Scan for the cell matching the given text and deliver its [X, Y] coordinate at center. 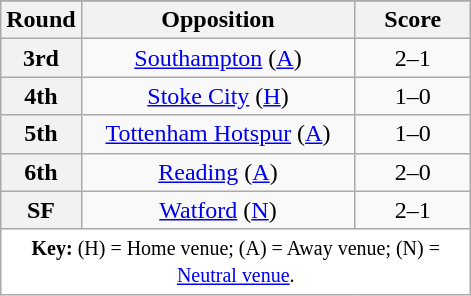
Round [41, 20]
6th [41, 172]
Reading (A) [218, 172]
Southampton (A) [218, 58]
5th [41, 134]
3rd [41, 58]
Tottenham Hotspur (A) [218, 134]
4th [41, 96]
Stoke City (H) [218, 96]
Score [413, 20]
Watford (N) [218, 210]
Opposition [218, 20]
2–0 [413, 172]
SF [41, 210]
Key: (H) = Home venue; (A) = Away venue; (N) = Neutral venue. [236, 262]
